Scan for the cell matching the given text and deliver its [x, y] coordinate at center. 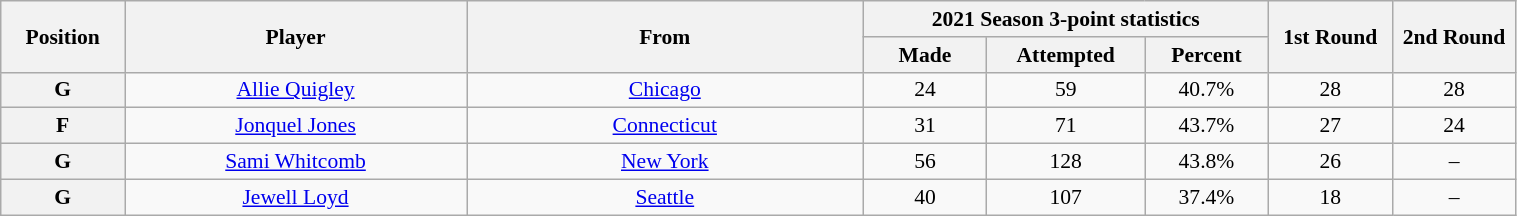
Percent [1207, 55]
2021 Season 3-point statistics [1066, 19]
Sami Whitcomb [296, 162]
1st Round [1330, 36]
43.7% [1207, 126]
128 [1066, 162]
From [666, 36]
26 [1330, 162]
107 [1066, 197]
Player [296, 36]
Position [63, 36]
Chicago [666, 90]
59 [1066, 90]
New York [666, 162]
43.8% [1207, 162]
F [63, 126]
31 [925, 126]
Attempted [1066, 55]
Made [925, 55]
40.7% [1207, 90]
27 [1330, 126]
56 [925, 162]
Jonquel Jones [296, 126]
Seattle [666, 197]
Jewell Loyd [296, 197]
37.4% [1207, 197]
40 [925, 197]
Allie Quigley [296, 90]
2nd Round [1454, 36]
Connecticut [666, 126]
18 [1330, 197]
71 [1066, 126]
